Output the (x, y) coordinate of the center of the cell containing the given text.  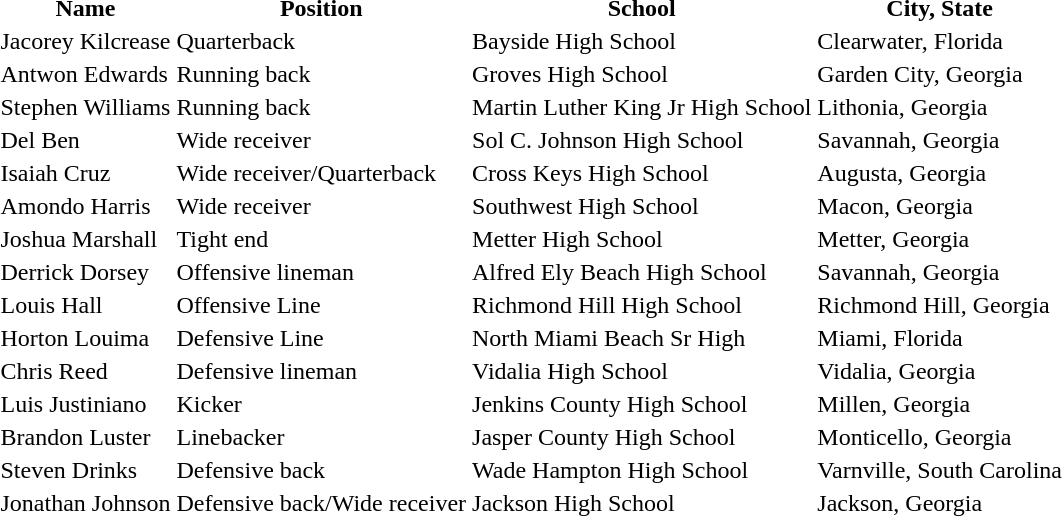
Southwest High School (642, 206)
Alfred Ely Beach High School (642, 272)
Groves High School (642, 74)
Linebacker (322, 437)
Kicker (322, 404)
Wide receiver/Quarterback (322, 173)
Defensive Line (322, 338)
Sol C. Johnson High School (642, 140)
Offensive lineman (322, 272)
Tight end (322, 239)
Defensive lineman (322, 371)
Offensive Line (322, 305)
Martin Luther King Jr High School (642, 107)
Jenkins County High School (642, 404)
Quarterback (322, 41)
Bayside High School (642, 41)
Jasper County High School (642, 437)
Richmond Hill High School (642, 305)
Metter High School (642, 239)
Cross Keys High School (642, 173)
Wade Hampton High School (642, 470)
Defensive back (322, 470)
Vidalia High School (642, 371)
North Miami Beach Sr High (642, 338)
